Provide the [x, y] coordinate of the cell's center where the given text is located.  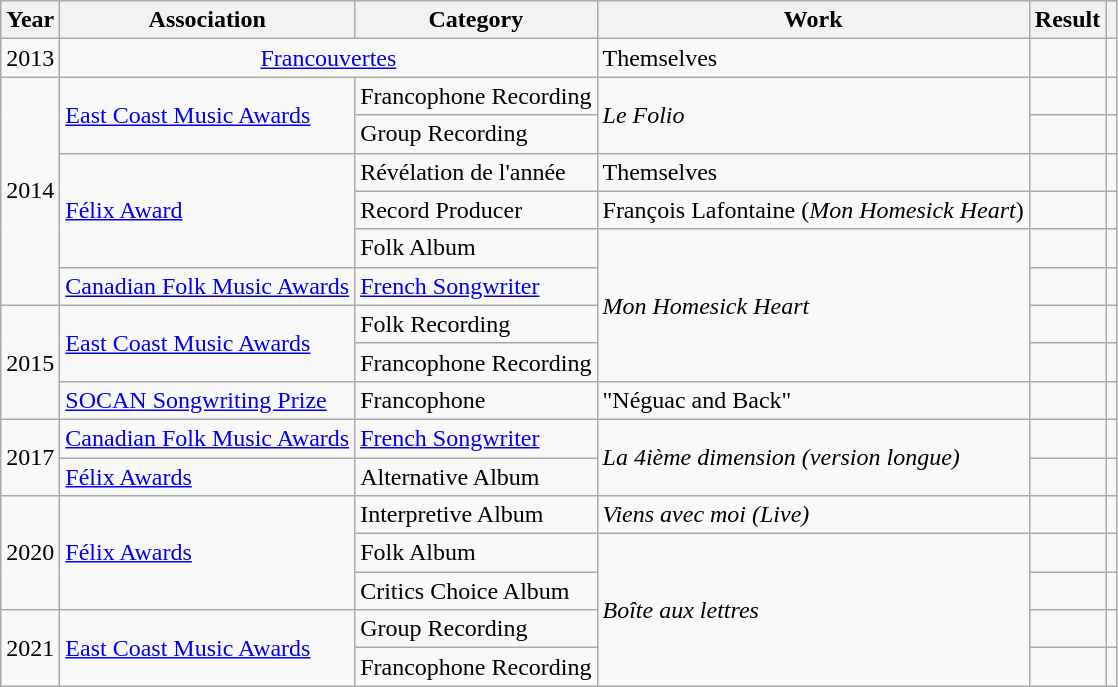
Critics Choice Album [476, 591]
Viens avec moi (Live) [813, 515]
Boîte aux lettres [813, 610]
"Néguac and Back" [813, 400]
2021 [30, 648]
La 4ième dimension (version longue) [813, 457]
Francophone [476, 400]
Le Folio [813, 115]
François Lafontaine (Mon Homesick Heart) [813, 210]
2020 [30, 553]
Alternative Album [476, 477]
Result [1067, 20]
Francouvertes [328, 58]
Révélation de l'année [476, 172]
Mon Homesick Heart [813, 305]
SOCAN Songwriting Prize [208, 400]
Association [208, 20]
Folk Recording [476, 324]
2014 [30, 191]
Félix Award [208, 210]
2017 [30, 457]
Year [30, 20]
2015 [30, 362]
Record Producer [476, 210]
Interpretive Album [476, 515]
2013 [30, 58]
Category [476, 20]
Work [813, 20]
